Pinpoint the cell where the given text exists, returning its [x, y] midpoint coordinate. 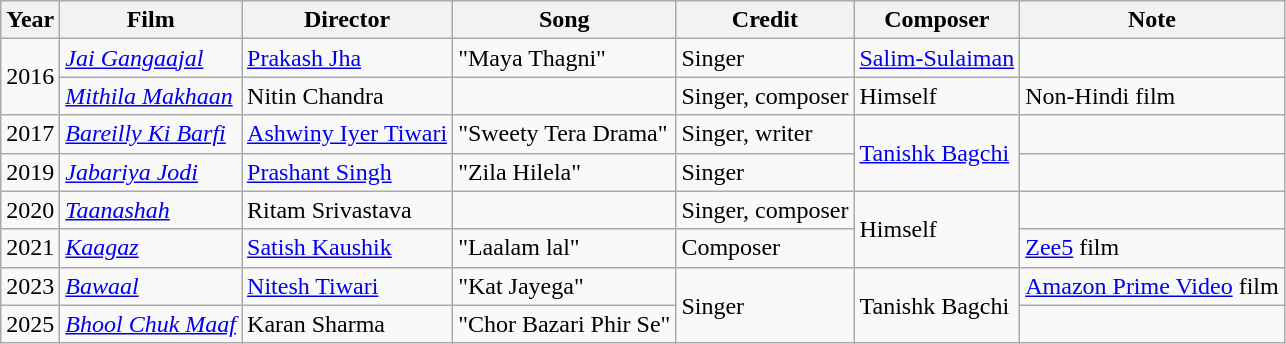
Note [1152, 20]
Jai Gangaajal [151, 58]
Taanashah [151, 210]
"Kat Jayega" [564, 286]
2020 [30, 210]
"Laalam lal" [564, 248]
Bawaal [151, 286]
Kaagaz [151, 248]
Zee5 film [1152, 248]
2017 [30, 134]
"Zila Hilela" [564, 172]
Karan Sharma [348, 324]
Singer, writer [765, 134]
2021 [30, 248]
Mithila Makhaan [151, 96]
Prakash Jha [348, 58]
Credit [765, 20]
Nitesh Tiwari [348, 286]
Bareilly Ki Barfi [151, 134]
Ashwiny Iyer Tiwari [348, 134]
Satish Kaushik [348, 248]
Director [348, 20]
"Sweety Tera Drama" [564, 134]
Song [564, 20]
Prashant Singh [348, 172]
Ritam Srivastava [348, 210]
Year [30, 20]
2016 [30, 77]
Jabariya Jodi [151, 172]
2025 [30, 324]
Bhool Chuk Maaf [151, 324]
2023 [30, 286]
Film [151, 20]
2019 [30, 172]
"Maya Thagni" [564, 58]
"Chor Bazari Phir Se" [564, 324]
Nitin Chandra [348, 96]
Non-Hindi film [1152, 96]
Amazon Prime Video film [1152, 286]
Salim-Sulaiman [937, 58]
